From the cell containing the given text, extract its center point as (X, Y) coordinate. 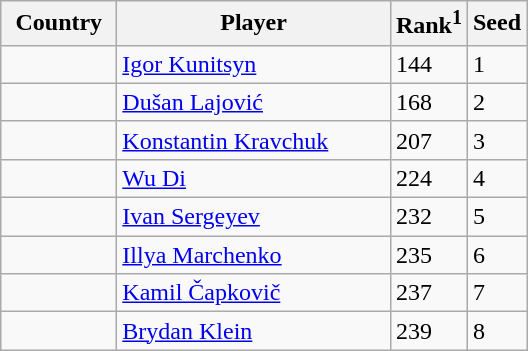
168 (428, 102)
224 (428, 178)
Country (59, 24)
3 (496, 140)
239 (428, 331)
232 (428, 217)
Konstantin Kravchuk (254, 140)
4 (496, 178)
Brydan Klein (254, 331)
144 (428, 64)
Wu Di (254, 178)
Ivan Sergeyev (254, 217)
8 (496, 331)
5 (496, 217)
Rank1 (428, 24)
1 (496, 64)
7 (496, 293)
207 (428, 140)
Kamil Čapkovič (254, 293)
Dušan Lajović (254, 102)
237 (428, 293)
Player (254, 24)
235 (428, 255)
2 (496, 102)
Illya Marchenko (254, 255)
Igor Kunitsyn (254, 64)
Seed (496, 24)
6 (496, 255)
